Provide the (X, Y) coordinate of the cell's center where the given text is located.  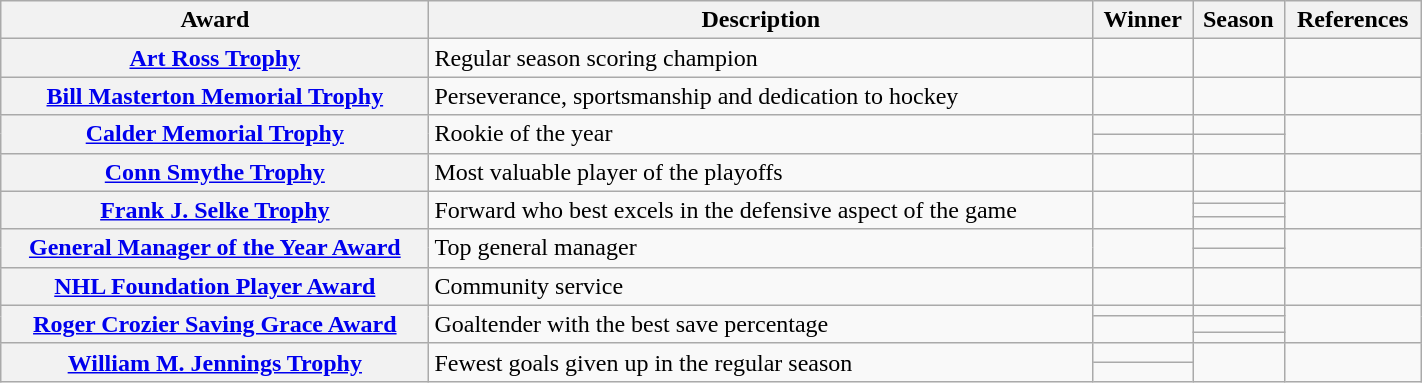
Perseverance, sportsmanship and dedication to hockey (761, 96)
General Manager of the Year Award (215, 248)
Roger Crozier Saving Grace Award (215, 324)
Season (1238, 20)
Forward who best excels in the defensive aspect of the game (761, 210)
Fewest goals given up in the regular season (761, 362)
Award (215, 20)
References (1352, 20)
Description (761, 20)
Most valuable player of the playoffs (761, 172)
Frank J. Selke Trophy (215, 210)
Community service (761, 286)
Conn Smythe Trophy (215, 172)
Rookie of the year (761, 134)
NHL Foundation Player Award (215, 286)
William M. Jennings Trophy (215, 362)
Art Ross Trophy (215, 58)
Regular season scoring champion (761, 58)
Goaltender with the best save percentage (761, 324)
Winner (1143, 20)
Top general manager (761, 248)
Bill Masterton Memorial Trophy (215, 96)
Calder Memorial Trophy (215, 134)
